Output the [X, Y] coordinate of the center of the cell containing the given text.  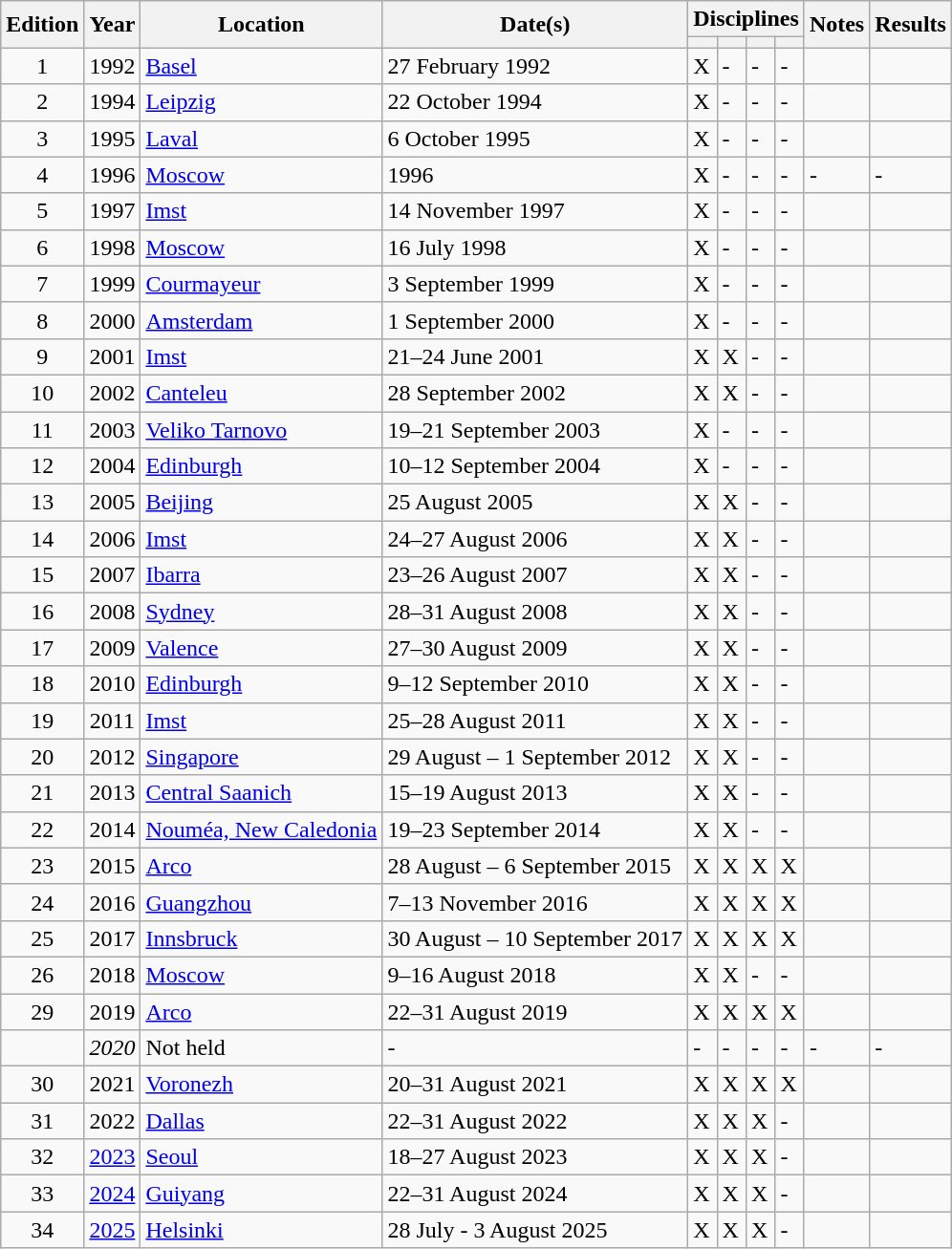
2011 [113, 721]
2006 [113, 539]
2002 [113, 393]
19 [42, 721]
2025 [113, 1230]
3 September 1999 [535, 284]
14 November 1997 [535, 211]
29 August – 1 September 2012 [535, 757]
Leipzig [262, 102]
16 [42, 612]
Amsterdam [262, 320]
1 September 2000 [535, 320]
Helsinki [262, 1230]
30 [42, 1085]
1992 [113, 66]
34 [42, 1230]
2010 [113, 684]
2000 [113, 320]
28–31 August 2008 [535, 612]
18–27 August 2023 [535, 1157]
17 [42, 648]
22 [42, 829]
2019 [113, 1012]
21–24 June 2001 [535, 356]
1999 [113, 284]
1994 [113, 102]
2014 [113, 829]
1997 [113, 211]
16 July 1998 [535, 248]
22–31 August 2019 [535, 1012]
25 [42, 938]
Singapore [262, 757]
Courmayeur [262, 284]
11 [42, 429]
7 [42, 284]
26 [42, 975]
2 [42, 102]
2022 [113, 1121]
24 [42, 902]
28 August – 6 September 2015 [535, 866]
2018 [113, 975]
Edition [42, 25]
Disciplines [746, 19]
Guangzhou [262, 902]
23–26 August 2007 [535, 575]
10 [42, 393]
Beijing [262, 503]
2008 [113, 612]
Veliko Tarnovo [262, 429]
20–31 August 2021 [535, 1085]
15–19 August 2013 [535, 793]
14 [42, 539]
20 [42, 757]
7–13 November 2016 [535, 902]
18 [42, 684]
Notes [836, 25]
4 [42, 175]
Voronezh [262, 1085]
2013 [113, 793]
3 [42, 139]
2023 [113, 1157]
22 October 1994 [535, 102]
Central Saanich [262, 793]
Basel [262, 66]
25–28 August 2011 [535, 721]
Seoul [262, 1157]
29 [42, 1012]
2009 [113, 648]
15 [42, 575]
5 [42, 211]
1 [42, 66]
30 August – 10 September 2017 [535, 938]
22–31 August 2022 [535, 1121]
2017 [113, 938]
Canteleu [262, 393]
Ibarra [262, 575]
19–23 September 2014 [535, 829]
1998 [113, 248]
2005 [113, 503]
Year [113, 25]
Date(s) [535, 25]
9 [42, 356]
31 [42, 1121]
Innsbruck [262, 938]
Guiyang [262, 1194]
24–27 August 2006 [535, 539]
1995 [113, 139]
9–12 September 2010 [535, 684]
2012 [113, 757]
27 February 1992 [535, 66]
10–12 September 2004 [535, 466]
28 September 2002 [535, 393]
2003 [113, 429]
8 [42, 320]
Not held [262, 1048]
2001 [113, 356]
32 [42, 1157]
12 [42, 466]
2004 [113, 466]
6 October 1995 [535, 139]
23 [42, 866]
13 [42, 503]
27–30 August 2009 [535, 648]
33 [42, 1194]
25 August 2005 [535, 503]
9–16 August 2018 [535, 975]
2020 [113, 1048]
Location [262, 25]
Nouméa, New Caledonia [262, 829]
28 July - 3 August 2025 [535, 1230]
2021 [113, 1085]
21 [42, 793]
Valence [262, 648]
2007 [113, 575]
Results [911, 25]
2024 [113, 1194]
19–21 September 2003 [535, 429]
Sydney [262, 612]
2015 [113, 866]
Laval [262, 139]
22–31 August 2024 [535, 1194]
2016 [113, 902]
6 [42, 248]
Dallas [262, 1121]
